Find where the given text appears and provide that cell's center as [x, y] coordinate. 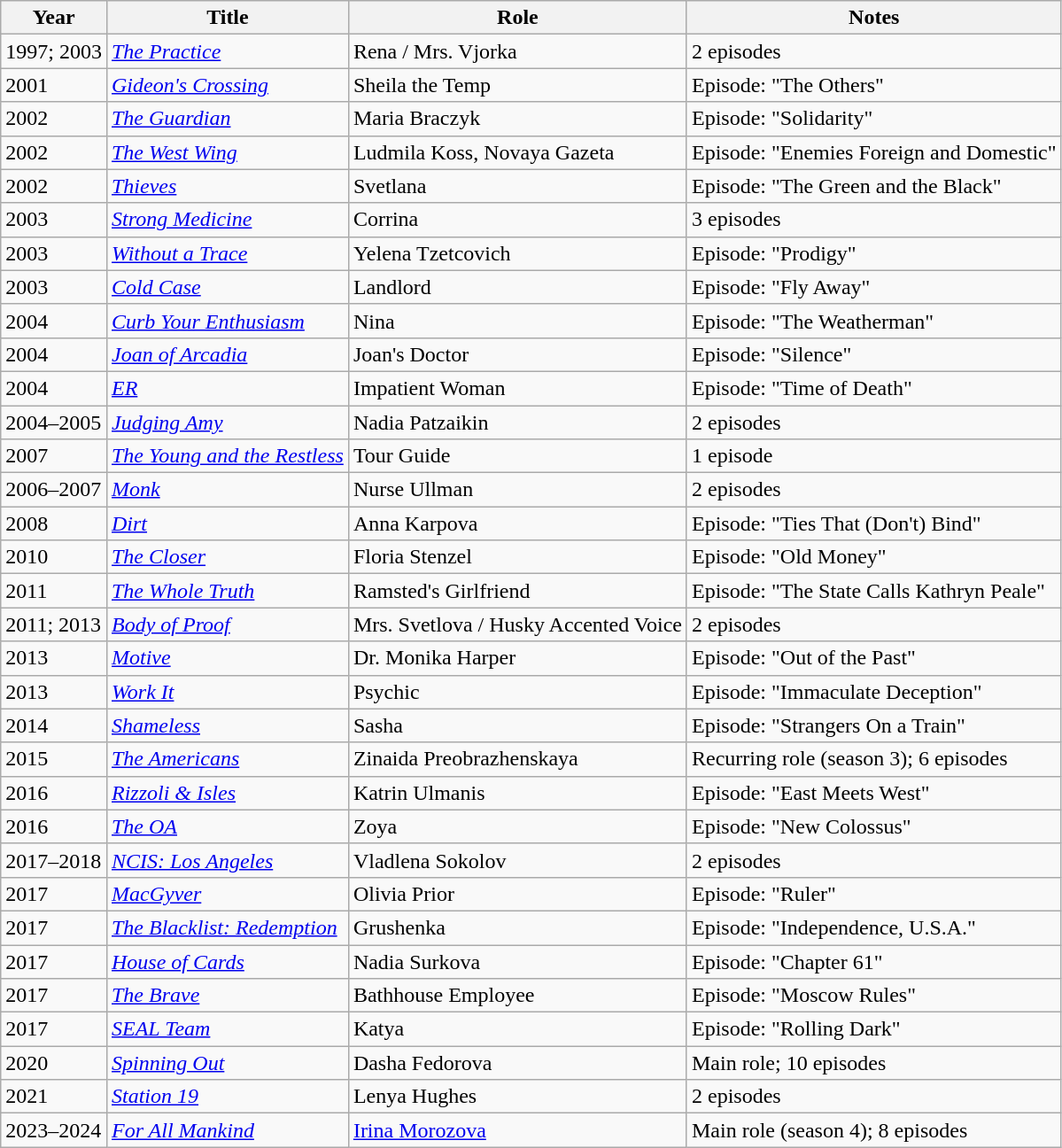
NCIS: Los Angeles [227, 860]
Episode: "Independence, U.S.A." [873, 927]
Spinning Out [227, 1063]
Psychic [517, 692]
Episode: "Silence" [873, 354]
Notes [873, 18]
Episode: "Ruler" [873, 894]
Episode: "The Weatherman" [873, 321]
Episode: "Rolling Dark" [873, 1029]
1 episode [873, 456]
2015 [54, 759]
Impatient Woman [517, 388]
Episode: "The Green and the Black" [873, 186]
Motive [227, 658]
2001 [54, 85]
Zoya [517, 826]
For All Mankind [227, 1130]
2008 [54, 524]
Corrina [517, 220]
The Closer [227, 557]
Episode: "Immaculate Deception" [873, 692]
MacGyver [227, 894]
ER [227, 388]
Sheila the Temp [517, 85]
Dirt [227, 524]
Tour Guide [517, 456]
Without a Trace [227, 253]
Thieves [227, 186]
1997; 2003 [54, 51]
2014 [54, 725]
2023–2024 [54, 1130]
Bathhouse Employee [517, 996]
2021 [54, 1097]
Gideon's Crossing [227, 85]
Strong Medicine [227, 220]
Svetlana [517, 186]
Mrs. Svetlova / Husky Accented Voice [517, 624]
Nina [517, 321]
2007 [54, 456]
Nadia Patzaikin [517, 423]
Episode: "New Colossus" [873, 826]
Katya [517, 1029]
Episode: "Solidarity" [873, 119]
2004–2005 [54, 423]
Episode: "Chapter 61" [873, 961]
3 episodes [873, 220]
Body of Proof [227, 624]
Landlord [517, 287]
Main role; 10 episodes [873, 1063]
Episode: "The Others" [873, 85]
Ramsted's Girlfriend [517, 591]
Title [227, 18]
Joan of Arcadia [227, 354]
Dasha Fedorova [517, 1063]
Curb Your Enthusiasm [227, 321]
Nurse Ullman [517, 490]
Maria Braczyk [517, 119]
Episode: "The State Calls Kathryn Peale" [873, 591]
Rena / Mrs. Vjorka [517, 51]
Role [517, 18]
2010 [54, 557]
Sasha [517, 725]
House of Cards [227, 961]
Grushenka [517, 927]
Station 19 [227, 1097]
Joan's Doctor [517, 354]
2017–2018 [54, 860]
The Americans [227, 759]
Vladlena Sokolov [517, 860]
Episode: "Enemies Foreign and Domestic" [873, 152]
SEAL Team [227, 1029]
The OA [227, 826]
The Whole Truth [227, 591]
Episode: "Strangers On a Train" [873, 725]
Ludmila Koss, Novaya Gazeta [517, 152]
Episode: "Old Money" [873, 557]
Anna Karpova [517, 524]
2006–2007 [54, 490]
Floria Stenzel [517, 557]
Zinaida Preobrazhenskaya [517, 759]
The Blacklist: Redemption [227, 927]
Rizzoli & Isles [227, 793]
Work It [227, 692]
2011; 2013 [54, 624]
The Practice [227, 51]
Recurring role (season 3); 6 episodes [873, 759]
2020 [54, 1063]
Shameless [227, 725]
2011 [54, 591]
Episode: "Ties That (Don't) Bind" [873, 524]
Judging Amy [227, 423]
Main role (season 4); 8 episodes [873, 1130]
Dr. Monika Harper [517, 658]
Cold Case [227, 287]
Monk [227, 490]
Yelena Tzetcovich [517, 253]
Lenya Hughes [517, 1097]
Episode: "Prodigy" [873, 253]
Olivia Prior [517, 894]
Episode: "Moscow Rules" [873, 996]
The West Wing [227, 152]
The Guardian [227, 119]
Katrin Ulmanis [517, 793]
Episode: "Out of the Past" [873, 658]
Nadia Surkova [517, 961]
The Brave [227, 996]
The Young and the Restless [227, 456]
Irina Morozova [517, 1130]
Episode: "Time of Death" [873, 388]
Episode: "Fly Away" [873, 287]
Year [54, 18]
Episode: "East Meets West" [873, 793]
